For the text-containing cell, return its midpoint in (X, Y) coordinate format. 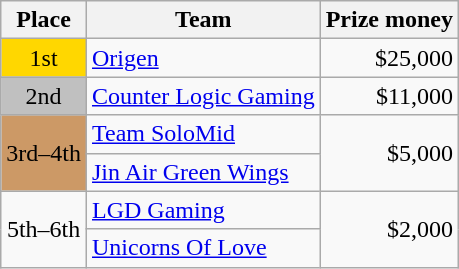
3rd–4th (44, 153)
$2,000 (389, 229)
2nd (44, 96)
1st (44, 58)
Jin Air Green Wings (203, 172)
Unicorns Of Love (203, 248)
Origen (203, 58)
$5,000 (389, 153)
LGD Gaming (203, 210)
Team (203, 20)
$25,000 (389, 58)
Counter Logic Gaming (203, 96)
Place (44, 20)
Team SoloMid (203, 134)
5th–6th (44, 229)
Prize money (389, 20)
$11,000 (389, 96)
